Search for the cell housing the specified text and yield its [X, Y] center coordinate. 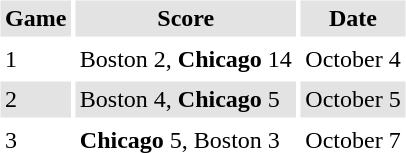
October 4 [353, 59]
Date [353, 18]
Boston 2, Chicago 14 [186, 59]
Boston 4, Chicago 5 [186, 100]
Score [186, 18]
October 5 [353, 100]
1 [35, 59]
Game [35, 18]
2 [35, 100]
